Return the (X, Y) coordinate for the center point of the cell that contains the specified text.  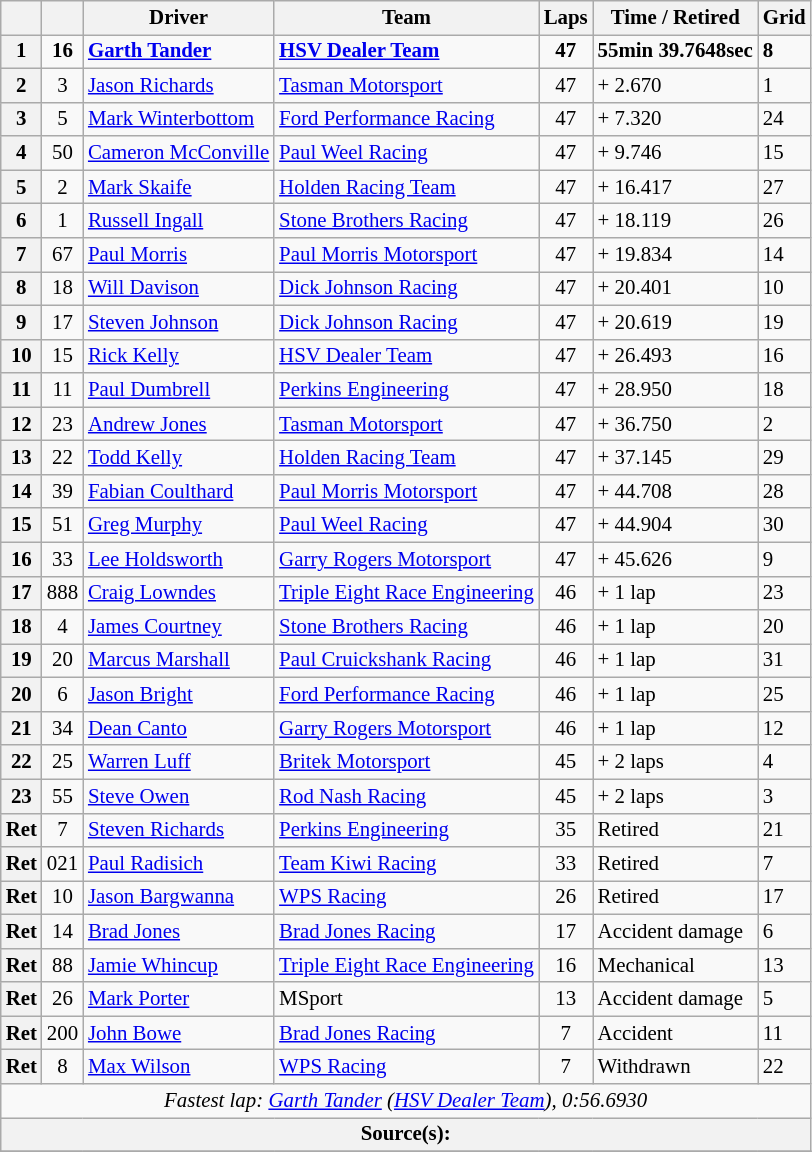
+ 44.904 (676, 525)
50 (62, 153)
Todd Kelly (178, 458)
James Courtney (178, 627)
29 (784, 458)
24 (784, 119)
Time / Retired (676, 18)
+ 36.750 (676, 424)
55 (62, 796)
67 (62, 255)
+ 18.119 (676, 221)
+ 28.950 (676, 390)
Accident (676, 1033)
Mark Skaife (178, 187)
John Bowe (178, 1033)
Rod Nash Racing (406, 796)
Mark Porter (178, 999)
Fastest lap: Garth Tander (HSV Dealer Team), 0:56.6930 (406, 1101)
88 (62, 965)
Dean Canto (178, 728)
Withdrawn (676, 1067)
021 (62, 864)
Craig Lowndes (178, 593)
Andrew Jones (178, 424)
200 (62, 1033)
Will Davison (178, 288)
+ 19.834 (676, 255)
+ 45.626 (676, 559)
Marcus Marshall (178, 661)
+ 7.320 (676, 119)
Team Kiwi Racing (406, 864)
Source(s): (406, 1135)
MSport (406, 999)
+ 16.417 (676, 187)
27 (784, 187)
Team (406, 18)
Fabian Coulthard (178, 491)
Steven Johnson (178, 322)
Jason Richards (178, 85)
+ 20.619 (676, 322)
55min 39.7648sec (676, 51)
+ 37.145 (676, 458)
888 (62, 593)
Jamie Whincup (178, 965)
Max Wilson (178, 1067)
+ 26.493 (676, 356)
+ 20.401 (676, 288)
+ 2.670 (676, 85)
31 (784, 661)
Mark Winterbottom (178, 119)
Paul Cruickshank Racing (406, 661)
Paul Radisich (178, 864)
Rick Kelly (178, 356)
Britek Motorsport (406, 762)
39 (62, 491)
+ 9.746 (676, 153)
Garth Tander (178, 51)
+ 44.708 (676, 491)
30 (784, 525)
35 (566, 830)
Russell Ingall (178, 221)
Lee Holdsworth (178, 559)
Cameron McConville (178, 153)
34 (62, 728)
Paul Morris (178, 255)
Steven Richards (178, 830)
Greg Murphy (178, 525)
Jason Bright (178, 695)
Brad Jones (178, 931)
Laps (566, 18)
28 (784, 491)
Mechanical (676, 965)
Grid (784, 18)
Warren Luff (178, 762)
Driver (178, 18)
Steve Owen (178, 796)
Jason Bargwanna (178, 898)
51 (62, 525)
Paul Dumbrell (178, 390)
